Provide the (X, Y) coordinate of the cell's center where the given text is located.  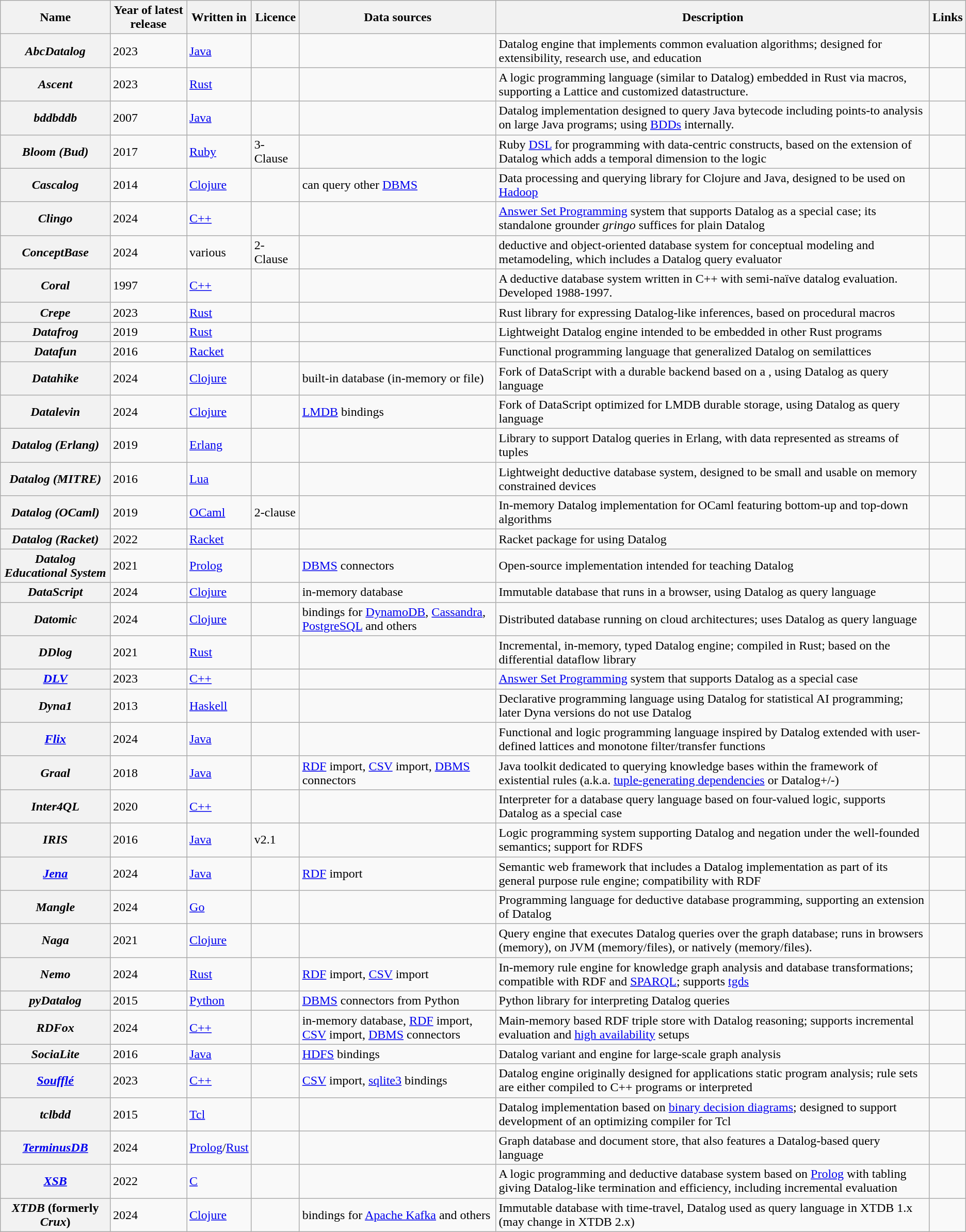
Bloom (Bud) (56, 152)
can query other DBMS (397, 185)
DBMS connectors from Python (397, 1001)
Fork of DataScript optimized for LMDB durable storage, using Datalog as query language (713, 412)
Answer Set Programming system that supports Datalog as a special case; its standalone grounder gringo suffices for plain Datalog (713, 219)
in-memory database, RDF import, CSV import, DBMS connectors (397, 1028)
Ruby DSL for programming with data-centric constructs, based on the extension of Datalog which adds a temporal dimension to the logic (713, 152)
Lightweight Datalog engine intended to be embedded in other Rust programs (713, 332)
Library to support Datalog queries in Erlang, with data represented as streams of tuples (713, 446)
Logic programming system supporting Datalog and negation under the well-founded semantics; support for RDFS (713, 840)
Lua (219, 479)
2014 (149, 185)
Functional programming language that generalized Datalog on semilattices (713, 351)
Tcl (219, 1114)
bindings for Apache Kafka and others (397, 1214)
Datalog engine originally designed for applications static program analysis; rule sets are either compiled to C++ programs or interpreted (713, 1080)
DDlog (56, 652)
Clingo (56, 219)
DLV (56, 679)
1997 (149, 286)
Mangle (56, 907)
XSB (56, 1181)
2020 (149, 806)
Data sources (397, 18)
Crepe (56, 312)
Ruby (219, 152)
Rust library for expressing Datalog-like inferences, based on procedural macros (713, 312)
RDF import, CSV import, DBMS connectors (397, 773)
Datafrog (56, 332)
Python library for interpreting Datalog queries (713, 1001)
Prolog/Rust (219, 1147)
Datalog implementation designed to query Java bytecode including points-to analysis on large Java programs; using BDDs internally. (713, 118)
Datalog (Racket) (56, 539)
Graph database and document store, that also features a Datalog-based query language (713, 1147)
built-in database (in-memory or file) (397, 378)
2018 (149, 773)
Datomic (56, 619)
Answer Set Programming system that supports Datalog as a special case (713, 679)
Written in (219, 18)
LMDB bindings (397, 412)
Soufflé (56, 1080)
various (219, 252)
IRIS (56, 840)
Distributed database running on cloud architectures; uses Datalog as query language (713, 619)
Naga (56, 941)
Datalog variant and engine for large-scale graph analysis (713, 1054)
RDFox (56, 1028)
Fork of DataScript with a durable backend based on a , using Datalog as query language (713, 378)
Inter4QL (56, 806)
ConceptBase (56, 252)
Query engine that executes Datalog queries over the graph database; runs in browsers (memory), on JVM (memory/files), or natively (memory/files). (713, 941)
Go (219, 907)
v2.1 (276, 840)
C (219, 1181)
TerminusDB (56, 1147)
tclbdd (56, 1114)
in-memory database (397, 592)
2-clause (276, 513)
Datalevin (56, 412)
2-Clause (276, 252)
Functional and logic programming language inspired by Datalog extended with user-defined lattices and monotone filter/transfer functions (713, 739)
Programming language for deductive database programming, supporting an extension of Datalog (713, 907)
In-memory Datalog implementation for OCaml featuring bottom-up and top-down algorithms (713, 513)
Datafun (56, 351)
Datahike (56, 378)
Datalog (OCaml) (56, 513)
pyDatalog (56, 1001)
RDF import, CSV import (397, 974)
Open-source implementation intended for teaching Datalog (713, 565)
bindings for DynamoDB, Cassandra, PostgreSQL and others (397, 619)
Incremental, in-memory, typed Datalog engine; compiled in Rust; based on the differential dataflow library (713, 652)
Cascalog (56, 185)
Immutable database with time-travel, Datalog used as query language in XTDB 1.x (may change in XTDB 2.x) (713, 1214)
Datalog (MITRE) (56, 479)
2017 (149, 152)
2013 (149, 706)
Semantic web framework that includes a Datalog implementation as part of its general purpose rule engine; compatibility with RDF (713, 873)
3-Clause (276, 152)
Datalog Educational System (56, 565)
RDF import (397, 873)
Immutable database that runs in a browser, using Datalog as query language (713, 592)
Haskell (219, 706)
deductive and object-oriented database system for conceptual modeling and metamodeling, which includes a Datalog query evaluator (713, 252)
In-memory rule engine for knowledge graph analysis and database transformations; compatible with RDF and SPARQL; supports tgds (713, 974)
Datalog (Erlang) (56, 446)
HDFS bindings (397, 1054)
Racket package for using Datalog (713, 539)
Datalog implementation based on binary decision diagrams; designed to support development of an optimizing compiler for Tcl (713, 1114)
A deductive database system written in C++ with semi-naïve datalog evaluation. Developed 1988-1997. (713, 286)
Java toolkit dedicated to querying knowledge bases within the framework of existential rules (a.k.a. tuple-generating dependencies or Datalog+/-) (713, 773)
Dyna1 (56, 706)
Flix (56, 739)
Ascent (56, 85)
Name (56, 18)
CSV import, sqlite3 bindings (397, 1080)
A logic programming language (similar to Datalog) embedded in Rust via macros, supporting a Lattice and customized datastructure. (713, 85)
Data processing and querying library for Clojure and Java, designed to be used on Hadoop (713, 185)
Nemo (56, 974)
Lightweight deductive database system, designed to be small and usable on memory constrained devices (713, 479)
Erlang (219, 446)
Licence (276, 18)
XTDB (formerly Crux) (56, 1214)
Description (713, 18)
Links (947, 18)
Datalog engine that implements common evaluation algorithms; designed for extensibility, research use, and education (713, 51)
Main-memory based RDF triple store with Datalog reasoning; supports incremental evaluation and high availability setups (713, 1028)
2007 (149, 118)
DataScript (56, 592)
OCaml (219, 513)
Interpreter for a database query language based on four-valued logic, supports Datalog as a special case (713, 806)
SociaLite (56, 1054)
Jena (56, 873)
Prolog (219, 565)
bddbddb (56, 118)
Python (219, 1001)
Coral (56, 286)
DBMS connectors (397, 565)
Year of latest release (149, 18)
Graal (56, 773)
Declarative programming language using Datalog for statistical AI programming; later Dyna versions do not use Datalog (713, 706)
AbcDatalog (56, 51)
